Return [x, y] of the center of cell containing provided text 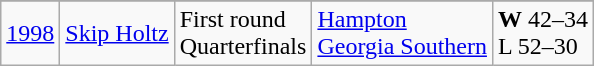
W 42–34L 52–30 [542, 34]
HamptonGeorgia Southern [402, 34]
First roundQuarterfinals [243, 34]
Skip Holtz [117, 34]
1998 [30, 34]
